Locate the cell with the specified text and output its (x, y) center coordinate. 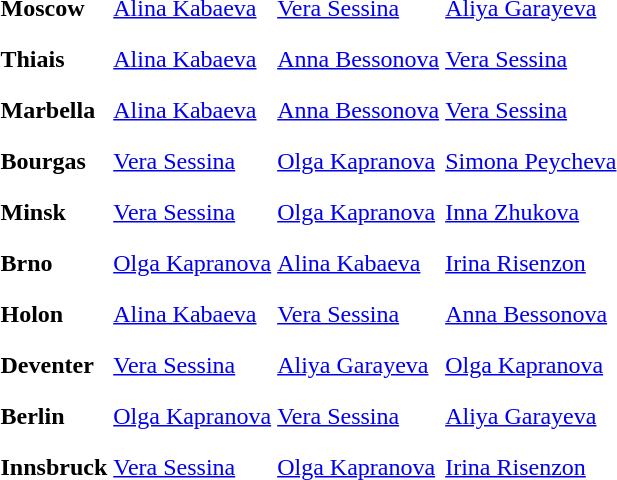
Aliya Garayeva (358, 365)
